Detect which cell encompasses the target text, then output its (X, Y) center coordinate. 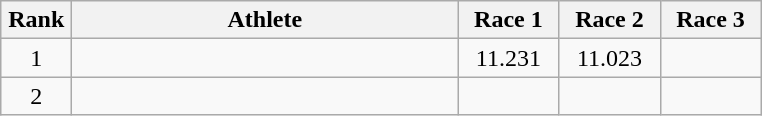
11.023 (610, 58)
Race 1 (508, 20)
1 (36, 58)
Rank (36, 20)
Athlete (265, 20)
Race 2 (610, 20)
11.231 (508, 58)
2 (36, 96)
Race 3 (710, 20)
